Scan for the cell matching the given text and deliver its [x, y] coordinate at center. 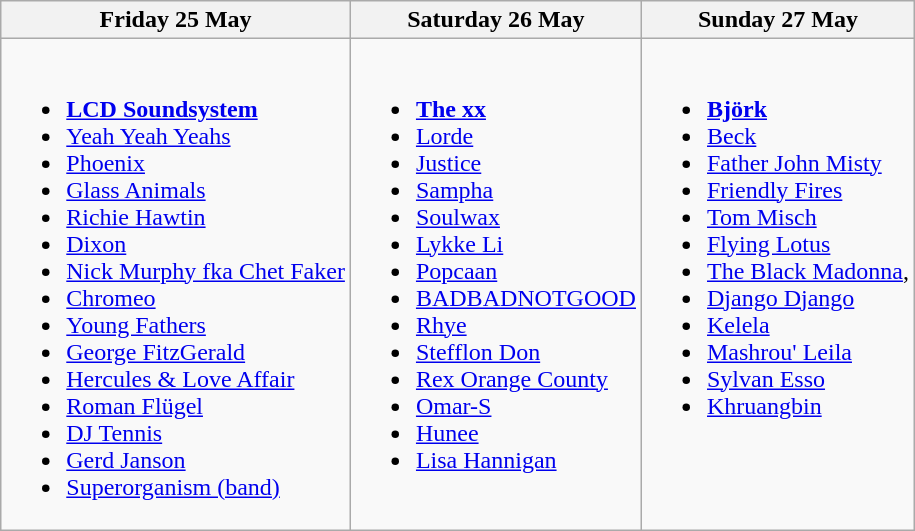
Saturday 26 May [496, 20]
Sunday 27 May [778, 20]
The xxLordeJusticeSamphaSoulwaxLykke LiPopcaanBADBADNOTGOODRhyeStefflon DonRex Orange CountyOmar-SHuneeLisa Hannigan [496, 284]
Friday 25 May [176, 20]
BjörkBeckFather John MistyFriendly FiresTom MischFlying LotusThe Black Madonna,Django DjangoKelelaMashrou' LeilaSylvan EssoKhruangbin [778, 284]
